Return [X, Y] of the center of cell containing provided text 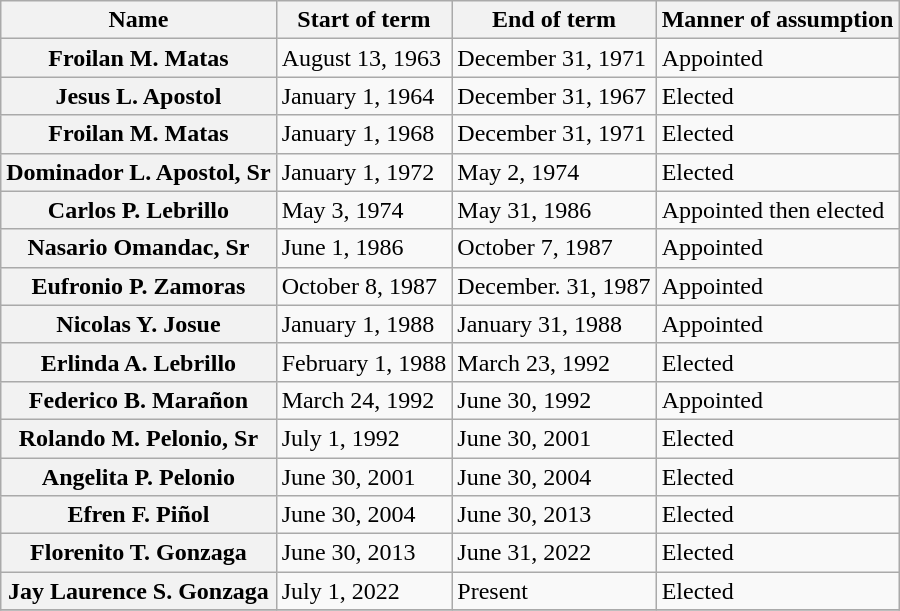
Efren F. Piñol [138, 515]
January 31, 1988 [554, 324]
July 1, 2022 [364, 591]
Erlinda A. Lebrillo [138, 362]
Rolando M. Pelonio, Sr [138, 438]
Jay Laurence S. Gonzaga [138, 591]
Eufronio P. Zamoras [138, 286]
October 7, 1987 [554, 248]
Nicolas Y. Josue [138, 324]
End of term [554, 20]
January 1, 1972 [364, 172]
July 1, 1992 [364, 438]
March 23, 1992 [554, 362]
June 1, 1986 [364, 248]
Name [138, 20]
December 31, 1967 [554, 96]
December. 31, 1987 [554, 286]
June 31, 2022 [554, 553]
June 30, 1992 [554, 400]
May 2, 1974 [554, 172]
Carlos P. Lebrillo [138, 210]
May 3, 1974 [364, 210]
Florenito T. Gonzaga [138, 553]
January 1, 1964 [364, 96]
Angelita P. Pelonio [138, 477]
October 8, 1987 [364, 286]
Start of term [364, 20]
February 1, 1988 [364, 362]
Nasario Omandac, Sr [138, 248]
Dominador L. Apostol, Sr [138, 172]
August 13, 1963 [364, 58]
Manner of assumption [778, 20]
May 31, 1986 [554, 210]
January 1, 1968 [364, 134]
Appointed then elected [778, 210]
March 24, 1992 [364, 400]
Jesus L. Apostol [138, 96]
Federico B. Marañon [138, 400]
January 1, 1988 [364, 324]
Present [554, 591]
